Search for the cell housing the specified text and yield its [X, Y] center coordinate. 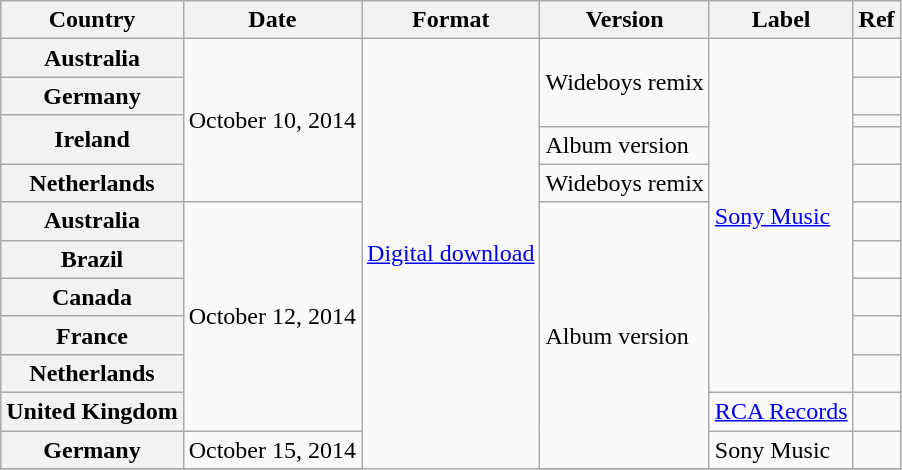
Ref [876, 20]
October 15, 2014 [272, 449]
Format [451, 20]
Ireland [92, 140]
United Kingdom [92, 411]
Canada [92, 297]
Version [624, 20]
Digital download [451, 254]
France [92, 335]
October 10, 2014 [272, 120]
Label [781, 20]
Date [272, 20]
RCA Records [781, 411]
October 12, 2014 [272, 316]
Country [92, 20]
Brazil [92, 259]
